For the text-containing cell, return its midpoint in [x, y] coordinate format. 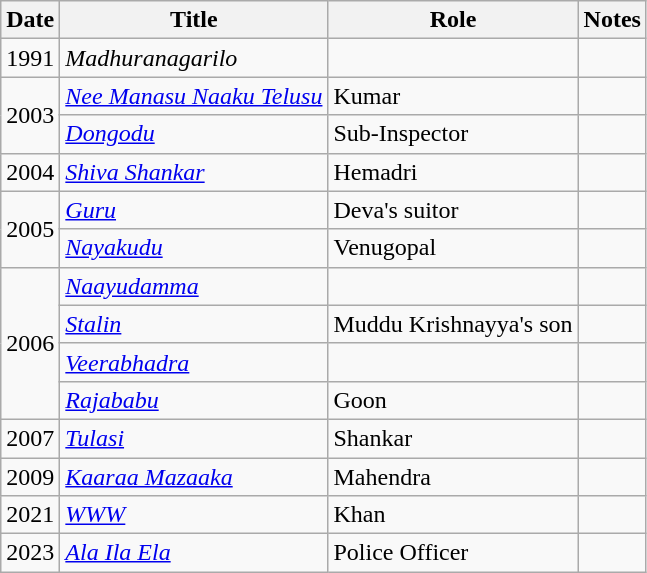
Notes [612, 20]
Veerabhadra [194, 362]
Kaaraa Mazaaka [194, 477]
Mahendra [453, 477]
1991 [30, 58]
Rajababu [194, 400]
Kumar [453, 96]
2005 [30, 229]
Shankar [453, 438]
Deva's suitor [453, 210]
Shiva Shankar [194, 172]
Venugopal [453, 248]
Nee Manasu Naaku Telusu [194, 96]
Goon [453, 400]
2007 [30, 438]
2004 [30, 172]
Role [453, 20]
2003 [30, 115]
WWW [194, 515]
Madhuranagarilo [194, 58]
Khan [453, 515]
Muddu Krishnayya's son [453, 324]
Nayakudu [194, 248]
Hemadri [453, 172]
Stalin [194, 324]
2006 [30, 343]
Dongodu [194, 134]
Naayudamma [194, 286]
Police Officer [453, 553]
Sub-Inspector [453, 134]
Title [194, 20]
Tulasi [194, 438]
Ala Ila Ela [194, 553]
2021 [30, 515]
Date [30, 20]
2023 [30, 553]
2009 [30, 477]
Guru [194, 210]
